Capture the cell that displays the provided text and extract its (x, y) central coordinate. 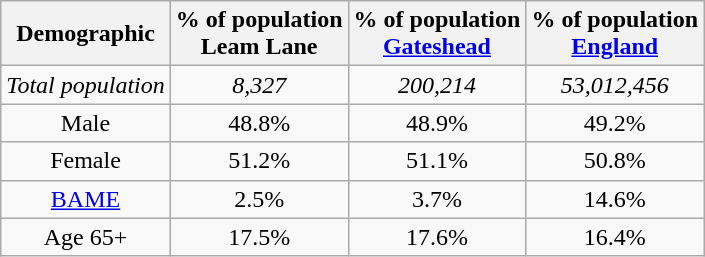
Male (86, 123)
200,214 (437, 85)
Total population (86, 85)
17.6% (437, 237)
49.2% (615, 123)
BAME (86, 199)
17.5% (259, 237)
% of populationGateshead (437, 34)
51.2% (259, 161)
48.8% (259, 123)
8,327 (259, 85)
Demographic (86, 34)
48.9% (437, 123)
14.6% (615, 199)
% of populationEngland (615, 34)
Age 65+ (86, 237)
3.7% (437, 199)
51.1% (437, 161)
2.5% (259, 199)
Female (86, 161)
16.4% (615, 237)
% of populationLeam Lane (259, 34)
50.8% (615, 161)
53,012,456 (615, 85)
